Return the (X, Y) coordinate for the center point of the cell that contains the specified text.  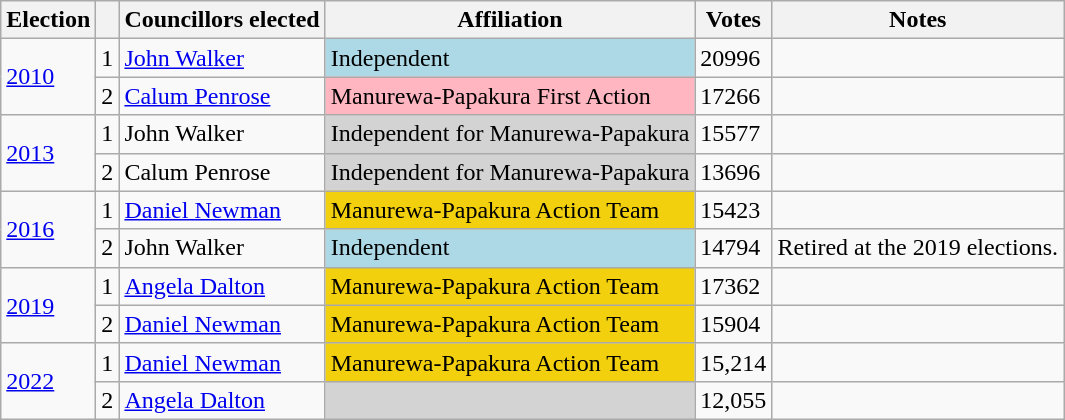
2022 (48, 381)
Manurewa-Papakura First Action (510, 96)
2010 (48, 77)
15904 (734, 324)
13696 (734, 172)
17266 (734, 96)
Election (48, 20)
Retired at the 2019 elections. (918, 248)
Notes (918, 20)
2019 (48, 305)
12,055 (734, 400)
Affiliation (510, 20)
Councillors elected (222, 20)
2016 (48, 229)
2013 (48, 153)
Votes (734, 20)
15423 (734, 210)
14794 (734, 248)
15577 (734, 134)
20996 (734, 58)
17362 (734, 286)
15,214 (734, 362)
